Return the [x, y] coordinate for the center point of the cell that contains the specified text.  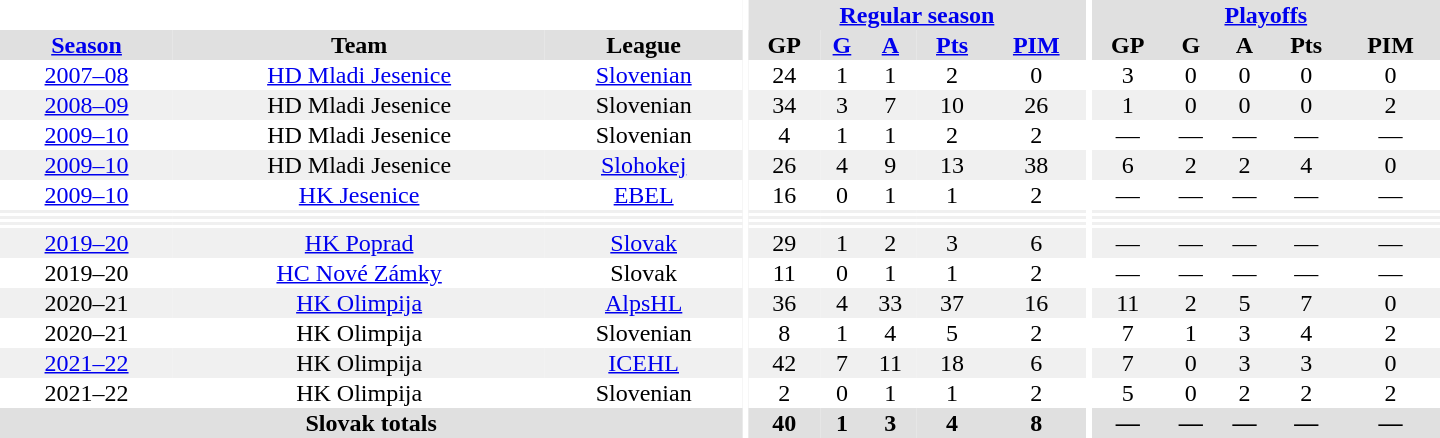
42 [784, 363]
Season [86, 45]
ICEHL [644, 363]
2007–08 [86, 75]
36 [784, 303]
Regular season [917, 15]
10 [952, 105]
Slovak totals [371, 423]
40 [784, 423]
HK Poprad [359, 243]
13 [952, 165]
37 [952, 303]
EBEL [644, 195]
HK Jesenice [359, 195]
38 [1036, 165]
Playoffs [1266, 15]
Team [359, 45]
9 [891, 165]
29 [784, 243]
HC Nové Zámky [359, 273]
18 [952, 363]
34 [784, 105]
Slohokej [644, 165]
2008–09 [86, 105]
League [644, 45]
24 [784, 75]
33 [891, 303]
AlpsHL [644, 303]
